Search for the cell housing the specified text and yield its [X, Y] center coordinate. 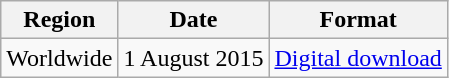
Worldwide [60, 58]
1 August 2015 [194, 58]
Digital download [358, 58]
Date [194, 20]
Format [358, 20]
Region [60, 20]
